Provide the [x, y] coordinate of the cell's center where the given text is located.  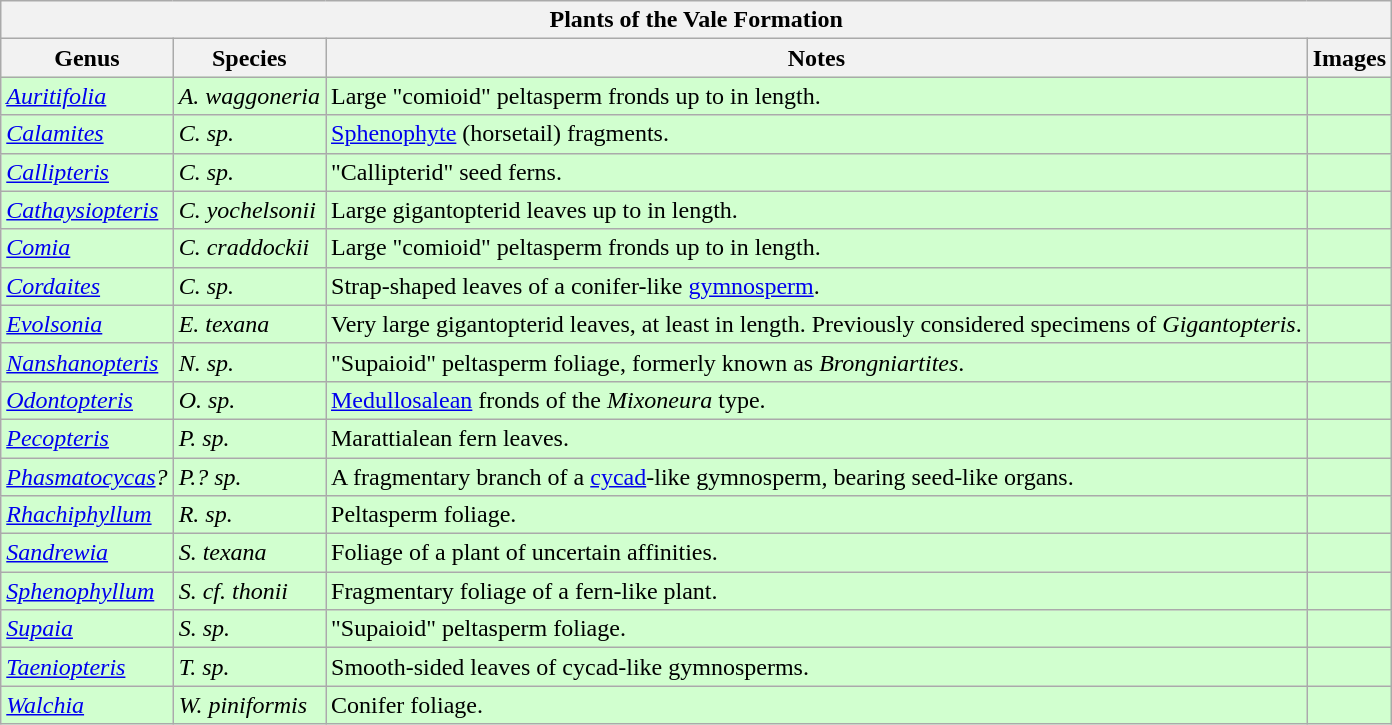
Images [1349, 58]
Calamites [87, 134]
W. piniformis [249, 705]
Plants of the Vale Formation [696, 20]
C. craddockii [249, 248]
Sphenophyllum [87, 591]
Foliage of a plant of uncertain affinities. [817, 553]
Genus [87, 58]
P.? sp. [249, 477]
Odontopteris [87, 400]
O. sp. [249, 400]
Notes [817, 58]
Supaia [87, 629]
Callipteris [87, 172]
A. waggoneria [249, 96]
Walchia [87, 705]
Very large gigantopterid leaves, at least in length. Previously considered specimens of Gigantopteris. [817, 324]
C. yochelsonii [249, 210]
Phasmatocycas? [87, 477]
Conifer foliage. [817, 705]
Taeniopteris [87, 667]
Marattialean fern leaves. [817, 438]
Medullosalean fronds of the Mixoneura type. [817, 400]
Comia [87, 248]
Sphenophyte (horsetail) fragments. [817, 134]
Fragmentary foliage of a fern-like plant. [817, 591]
S. sp. [249, 629]
Evolsonia [87, 324]
A fragmentary branch of a cycad-like gymnosperm, bearing seed-like organs. [817, 477]
S. texana [249, 553]
T. sp. [249, 667]
Strap-shaped leaves of a conifer-like gymnosperm. [817, 286]
"Callipterid" seed ferns. [817, 172]
R. sp. [249, 515]
"Supaioid" peltasperm foliage. [817, 629]
Smooth-sided leaves of cycad-like gymnosperms. [817, 667]
Rhachiphyllum [87, 515]
N. sp. [249, 362]
Peltasperm foliage. [817, 515]
Auritifolia [87, 96]
Pecopteris [87, 438]
Cathaysiopteris [87, 210]
P. sp. [249, 438]
S. cf. thonii [249, 591]
E. texana [249, 324]
Nanshanopteris [87, 362]
Sandrewia [87, 553]
Cordaites [87, 286]
Large gigantopterid leaves up to in length. [817, 210]
Species [249, 58]
"Supaioid" peltasperm foliage, formerly known as Brongniartites. [817, 362]
